Determine the [X, Y] coordinate at the center of the cell enclosing the given text.  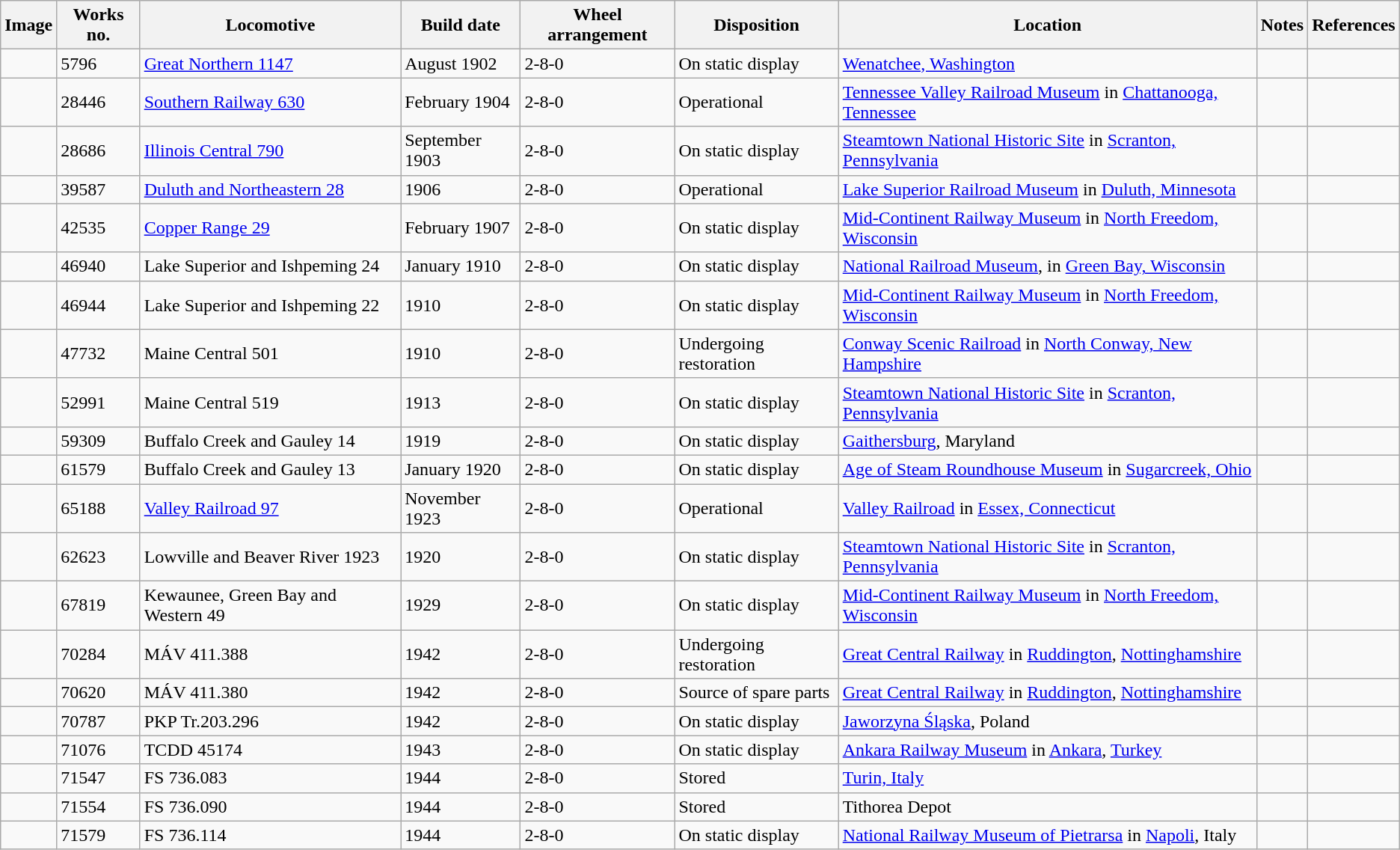
Buffalo Creek and Gauley 13 [270, 469]
Lowville and Beaver River 1923 [270, 557]
28686 [99, 151]
70787 [99, 721]
46944 [99, 305]
5796 [99, 64]
42535 [99, 227]
1906 [461, 189]
Kewaunee, Green Bay and Western 49 [270, 606]
39587 [99, 189]
National Railway Museum of Pietrarsa in Napoli, Italy [1047, 835]
MÁV 411.388 [270, 654]
Valley Railroad in Essex, Connecticut [1047, 507]
FS 736.083 [270, 778]
65188 [99, 507]
70284 [99, 654]
1929 [461, 606]
62623 [99, 557]
PKP Tr.203.296 [270, 721]
Works no. [99, 25]
Source of spare parts [757, 693]
Lake Superior and Ishpeming 22 [270, 305]
August 1902 [461, 64]
Copper Range 29 [270, 227]
28446 [99, 102]
Image [28, 25]
MÁV 411.380 [270, 693]
52991 [99, 403]
71547 [99, 778]
Valley Railroad 97 [270, 507]
Location [1047, 25]
Lake Superior and Ishpeming 24 [270, 266]
FS 736.090 [270, 807]
61579 [99, 469]
Ankara Railway Museum in Ankara, Turkey [1047, 750]
Wenatchee, Washington [1047, 64]
January 1910 [461, 266]
71579 [99, 835]
Disposition [757, 25]
71554 [99, 807]
Buffalo Creek and Gauley 14 [270, 441]
Tithorea Depot [1047, 807]
Gaithersburg, Maryland [1047, 441]
Turin, Italy [1047, 778]
February 1904 [461, 102]
1943 [461, 750]
January 1920 [461, 469]
November 1923 [461, 507]
1919 [461, 441]
Locomotive [270, 25]
Build date [461, 25]
Southern Railway 630 [270, 102]
59309 [99, 441]
References [1354, 25]
1920 [461, 557]
Age of Steam Roundhouse Museum in Sugarcreek, Ohio [1047, 469]
Illinois Central 790 [270, 151]
47732 [99, 353]
Maine Central 501 [270, 353]
Great Northern 1147 [270, 64]
1913 [461, 403]
February 1907 [461, 227]
71076 [99, 750]
Maine Central 519 [270, 403]
Duluth and Northeastern 28 [270, 189]
70620 [99, 693]
September 1903 [461, 151]
National Railroad Museum, in Green Bay, Wisconsin [1047, 266]
Wheel arrangement [598, 25]
Notes [1282, 25]
Conway Scenic Railroad in North Conway, New Hampshire [1047, 353]
FS 736.114 [270, 835]
Lake Superior Railroad Museum in Duluth, Minnesota [1047, 189]
TCDD 45174 [270, 750]
67819 [99, 606]
46940 [99, 266]
Jaworzyna Śląska, Poland [1047, 721]
Tennessee Valley Railroad Museum in Chattanooga, Tennessee [1047, 102]
